Capture the cell that displays the provided text and extract its (x, y) central coordinate. 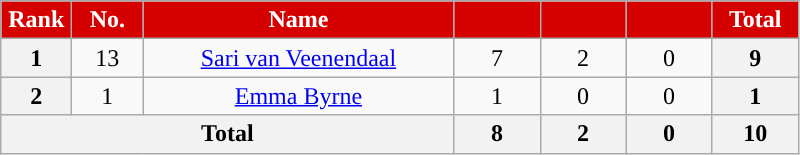
13 (108, 58)
10 (755, 134)
8 (497, 134)
Emma Byrne (298, 96)
7 (497, 58)
Sari van Veenendaal (298, 58)
Name (298, 20)
No. (108, 20)
9 (755, 58)
Rank (36, 20)
